Pinpoint the cell where the given text exists, returning its (x, y) midpoint coordinate. 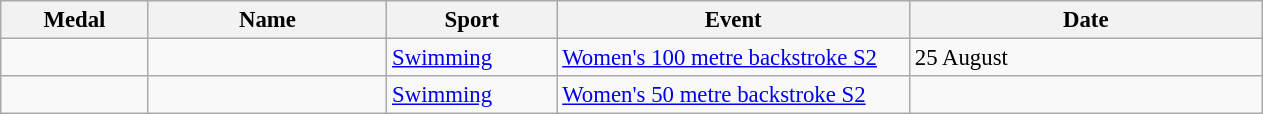
25 August (1086, 58)
Event (734, 20)
Date (1086, 20)
Name (268, 20)
Medal (74, 20)
Sport (472, 20)
Women's 50 metre backstroke S2 (734, 95)
Women's 100 metre backstroke S2 (734, 58)
